Find where the given text appears and provide that cell's center as [X, Y] coordinate. 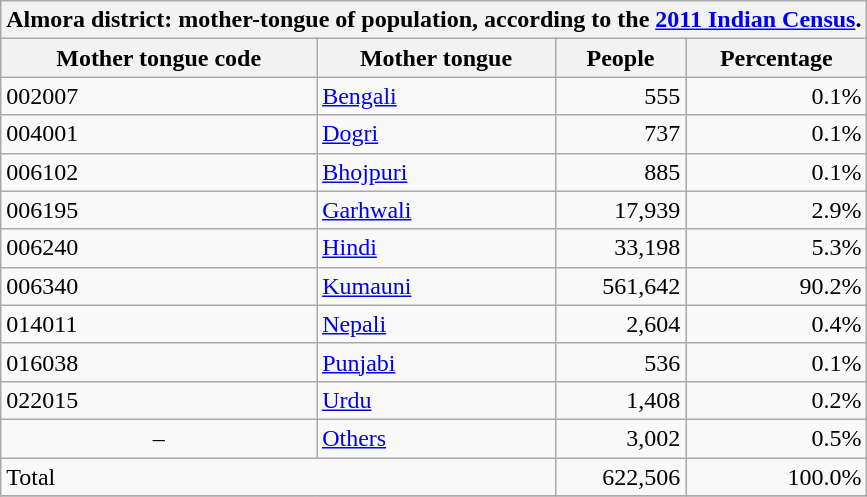
536 [620, 362]
006240 [159, 248]
Mother tongue [436, 58]
014011 [159, 324]
90.2% [776, 286]
Bengali [436, 96]
People [620, 58]
622,506 [620, 477]
33,198 [620, 248]
006102 [159, 172]
Nepali [436, 324]
555 [620, 96]
Urdu [436, 400]
Bhojpuri [436, 172]
Dogri [436, 134]
016038 [159, 362]
100.0% [776, 477]
002007 [159, 96]
0.4% [776, 324]
Mother tongue code [159, 58]
0.5% [776, 438]
3,002 [620, 438]
004001 [159, 134]
Total [278, 477]
17,939 [620, 210]
Almora district: mother-tongue of population, according to the 2011 Indian Census. [434, 20]
006340 [159, 286]
2,604 [620, 324]
022015 [159, 400]
885 [620, 172]
Kumauni [436, 286]
Garhwali [436, 210]
561,642 [620, 286]
006195 [159, 210]
Others [436, 438]
5.3% [776, 248]
0.2% [776, 400]
1,408 [620, 400]
Percentage [776, 58]
– [159, 438]
Hindi [436, 248]
737 [620, 134]
Punjabi [436, 362]
2.9% [776, 210]
